Return [X, Y] of the center of cell containing provided text 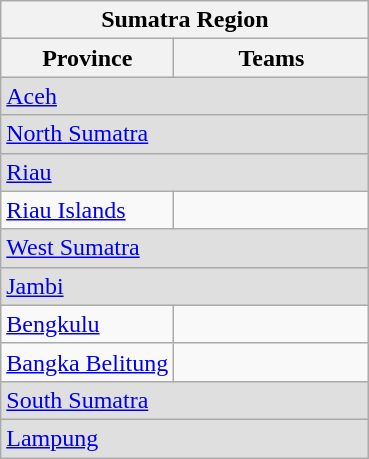
South Sumatra [185, 400]
West Sumatra [185, 248]
Province [88, 58]
Bengkulu [88, 324]
Riau Islands [88, 210]
Jambi [185, 286]
Riau [185, 172]
Sumatra Region [185, 20]
Lampung [185, 438]
Bangka Belitung [88, 362]
Teams [272, 58]
North Sumatra [185, 134]
Aceh [185, 96]
